Detect which cell encompasses the target text, then output its (X, Y) center coordinate. 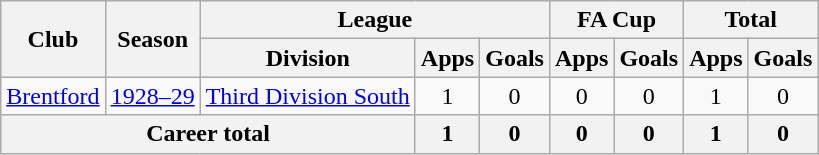
Season (152, 39)
Brentford (53, 96)
Third Division South (308, 96)
Club (53, 39)
1928–29 (152, 96)
FA Cup (616, 20)
Division (308, 58)
Total (751, 20)
Career total (208, 134)
League (374, 20)
